Locate the cell with the specified text and output its (x, y) center coordinate. 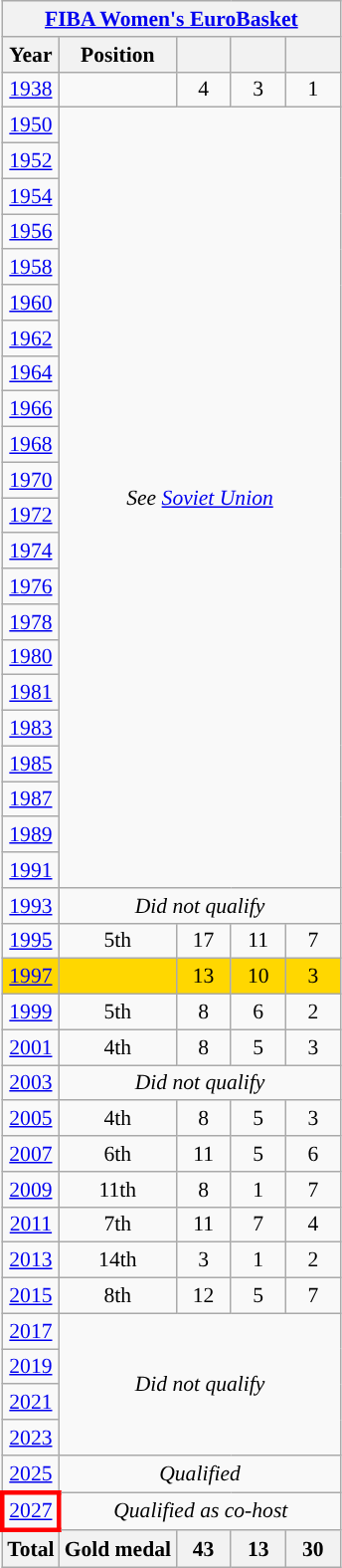
1995 (30, 941)
1991 (30, 870)
1958 (30, 268)
1956 (30, 232)
2007 (30, 1154)
2015 (30, 1296)
2003 (30, 1083)
2027 (30, 1511)
2021 (30, 1403)
1983 (30, 729)
See Soviet Union (201, 498)
1950 (30, 125)
11th (117, 1190)
1985 (30, 764)
1978 (30, 622)
7th (117, 1225)
6th (117, 1154)
1980 (30, 657)
17 (203, 941)
1976 (30, 586)
1966 (30, 409)
2001 (30, 1047)
Gold medal (117, 1549)
2011 (30, 1225)
FIBA Women's EuroBasket (171, 19)
1938 (30, 90)
14th (117, 1260)
1987 (30, 799)
10 (258, 977)
1999 (30, 1012)
8th (117, 1296)
2005 (30, 1119)
1960 (30, 303)
Qualified (201, 1473)
1964 (30, 373)
1974 (30, 552)
Position (117, 55)
1962 (30, 338)
Qualified as co-host (201, 1511)
1972 (30, 516)
2013 (30, 1260)
1968 (30, 445)
2017 (30, 1331)
Year (30, 55)
2023 (30, 1438)
12 (203, 1296)
1954 (30, 196)
1952 (30, 161)
1989 (30, 835)
43 (203, 1549)
1970 (30, 480)
1993 (30, 906)
2009 (30, 1190)
1981 (30, 693)
2025 (30, 1473)
Total (30, 1549)
30 (312, 1549)
1997 (30, 977)
2019 (30, 1367)
